Capture the cell that displays the provided text and extract its (X, Y) central coordinate. 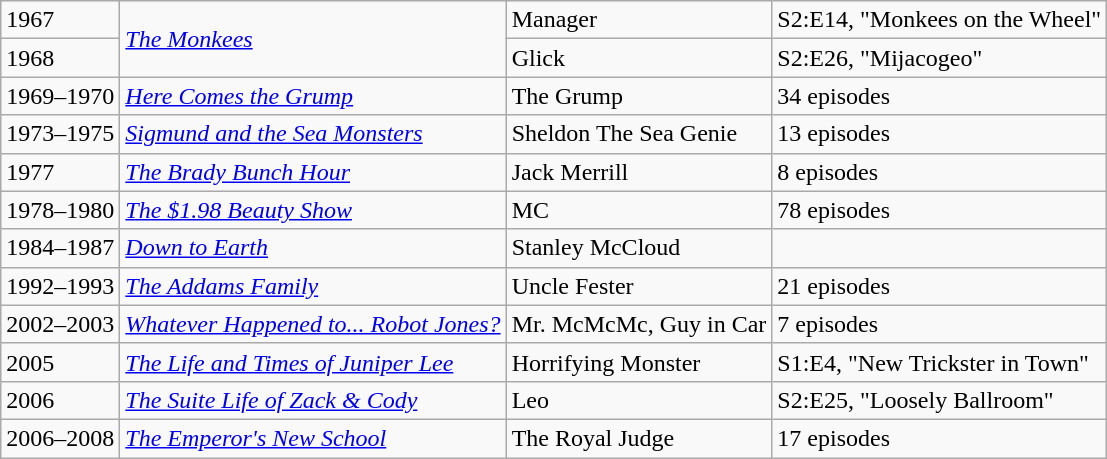
MC (639, 210)
The Grump (639, 96)
78 episodes (940, 210)
S2:E14, "Monkees on the Wheel" (940, 20)
S2:E25, "Loosely Ballroom" (940, 400)
Manager (639, 20)
The Emperor's New School (313, 438)
1973–1975 (60, 134)
Down to Earth (313, 248)
Leo (639, 400)
7 episodes (940, 324)
1992–1993 (60, 286)
2005 (60, 362)
The Royal Judge (639, 438)
The Monkees (313, 39)
S1:E4, "New Trickster in Town" (940, 362)
Glick (639, 58)
Sigmund and the Sea Monsters (313, 134)
Horrifying Monster (639, 362)
1978–1980 (60, 210)
34 episodes (940, 96)
Here Comes the Grump (313, 96)
2006–2008 (60, 438)
1968 (60, 58)
Sheldon The Sea Genie (639, 134)
The Life and Times of Juniper Lee (313, 362)
2006 (60, 400)
The Addams Family (313, 286)
1967 (60, 20)
Whatever Happened to... Robot Jones? (313, 324)
Uncle Fester (639, 286)
2002–2003 (60, 324)
Stanley McCloud (639, 248)
The Suite Life of Zack & Cody (313, 400)
1977 (60, 172)
13 episodes (940, 134)
1984–1987 (60, 248)
S2:E26, "Mijacogeo" (940, 58)
The Brady Bunch Hour (313, 172)
The $1.98 Beauty Show (313, 210)
8 episodes (940, 172)
1969–1970 (60, 96)
Mr. McMcMc, Guy in Car (639, 324)
17 episodes (940, 438)
Jack Merrill (639, 172)
21 episodes (940, 286)
